Pinpoint the cell where the given text exists, returning its (x, y) midpoint coordinate. 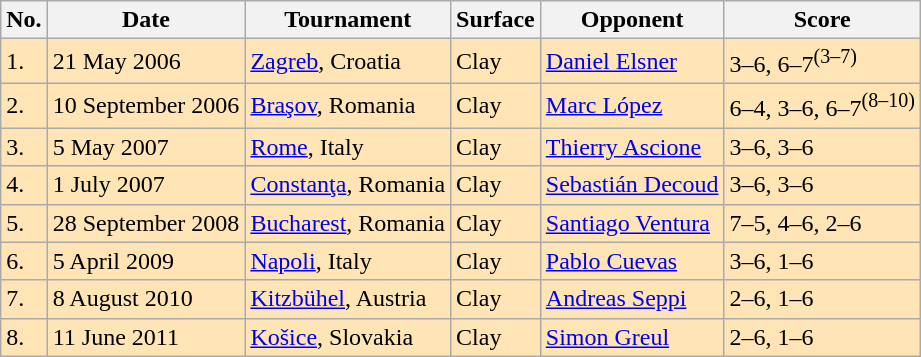
2. (24, 106)
Opponent (632, 20)
No. (24, 20)
1 July 2007 (146, 185)
Bucharest, Romania (348, 223)
Santiago Ventura (632, 223)
6. (24, 261)
Date (146, 20)
10 September 2006 (146, 106)
Tournament (348, 20)
4. (24, 185)
28 September 2008 (146, 223)
Simon Greul (632, 337)
11 June 2011 (146, 337)
1. (24, 62)
3–6, 6–7(3–7) (822, 62)
7. (24, 299)
6–4, 3–6, 6–7(8–10) (822, 106)
5 April 2009 (146, 261)
Kitzbühel, Austria (348, 299)
5 May 2007 (146, 147)
Pablo Cuevas (632, 261)
Sebastián Decoud (632, 185)
3–6, 1–6 (822, 261)
Braşov, Romania (348, 106)
Andreas Seppi (632, 299)
8. (24, 337)
3. (24, 147)
8 August 2010 (146, 299)
Napoli, Italy (348, 261)
5. (24, 223)
Marc López (632, 106)
Thierry Ascione (632, 147)
21 May 2006 (146, 62)
Score (822, 20)
Constanţa, Romania (348, 185)
Rome, Italy (348, 147)
Surface (496, 20)
Košice, Slovakia (348, 337)
7–5, 4–6, 2–6 (822, 223)
Daniel Elsner (632, 62)
Zagreb, Croatia (348, 62)
